Pinpoint the cell where the given text exists, returning its (x, y) midpoint coordinate. 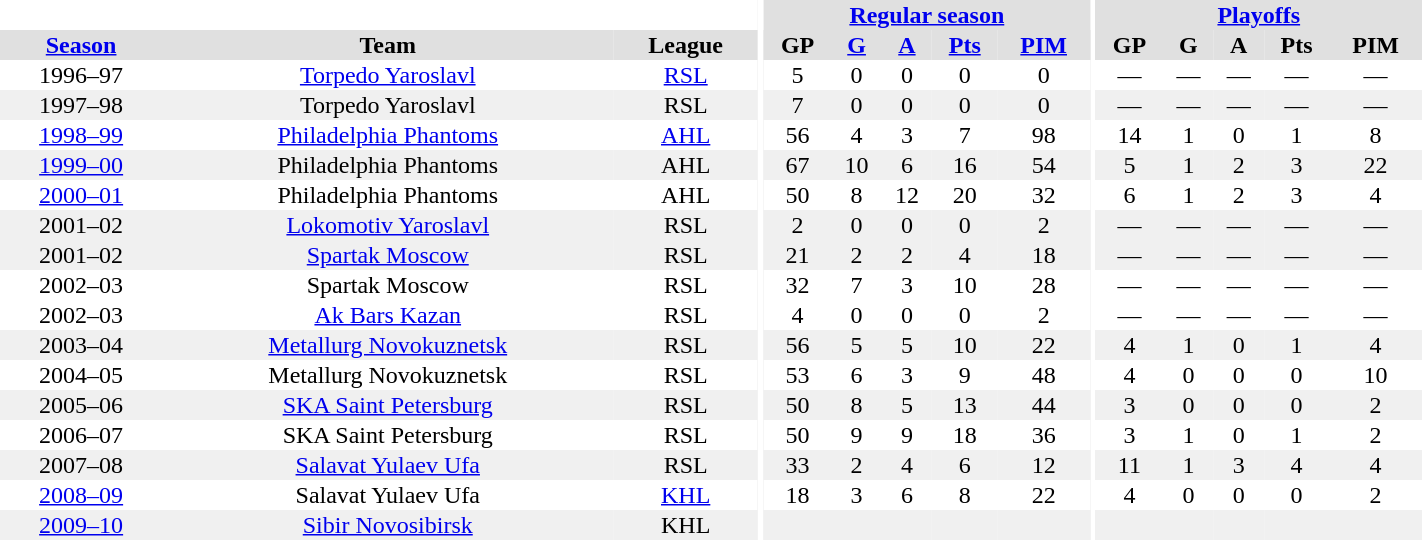
48 (1044, 375)
11 (1130, 465)
Regular season (927, 15)
1997–98 (81, 105)
67 (798, 165)
14 (1130, 135)
54 (1044, 165)
1998–99 (81, 135)
1996–97 (81, 75)
2003–04 (81, 345)
2008–09 (81, 495)
2006–07 (81, 435)
1999–00 (81, 165)
16 (964, 165)
28 (1044, 285)
League (686, 45)
98 (1044, 135)
Season (81, 45)
36 (1044, 435)
Sibir Novosibirsk (388, 525)
20 (964, 195)
13 (964, 405)
21 (798, 255)
2005–06 (81, 405)
2000–01 (81, 195)
Playoffs (1259, 15)
2009–10 (81, 525)
44 (1044, 405)
2007–08 (81, 465)
33 (798, 465)
2004–05 (81, 375)
Team (388, 45)
Ak Bars Kazan (388, 315)
53 (798, 375)
Lokomotiv Yaroslavl (388, 225)
